Capture the cell that displays the provided text and extract its [X, Y] central coordinate. 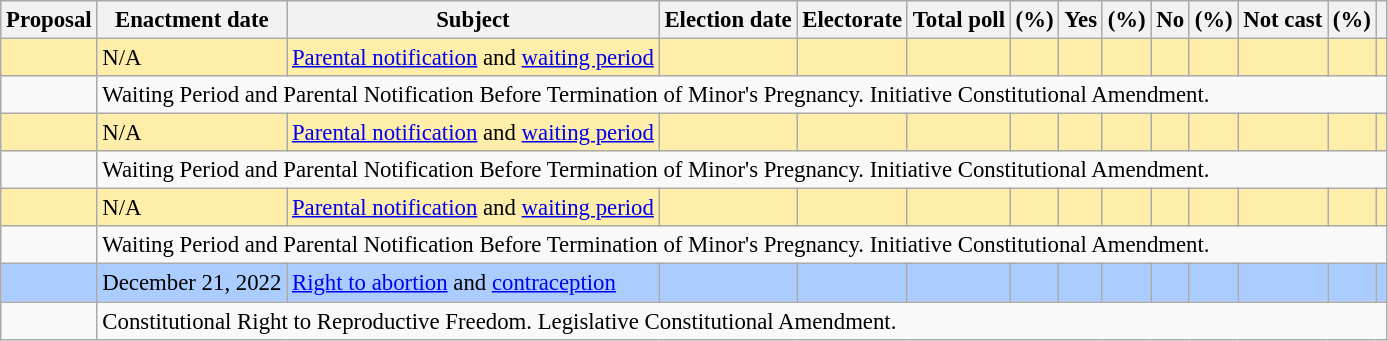
Yes [1081, 20]
December 21, 2022 [192, 283]
Total poll [958, 20]
Right to abortion and contraception [473, 283]
No [1170, 20]
Not cast [1283, 20]
Subject [473, 20]
Constitutional Right to Reproductive Freedom. Legislative Constitutional Amendment. [742, 321]
Election date [728, 20]
Enactment date [192, 20]
Electorate [852, 20]
Proposal [49, 20]
